Locate the cell with the specified text and output its [X, Y] center coordinate. 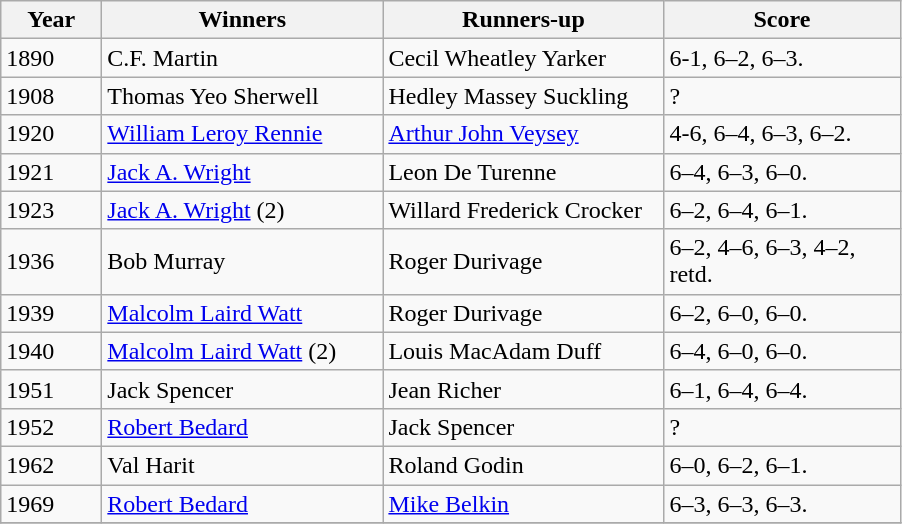
6-1, 6–2, 6–3. [782, 58]
Bob Murray [242, 262]
Malcolm Laird Watt (2) [242, 351]
C.F. Martin [242, 58]
6–4, 6–3, 6–0. [782, 172]
Cecil Wheatley Yarker [524, 58]
Jean Richer [524, 389]
William Leroy Rennie [242, 134]
Mike Belkin [524, 503]
Malcolm Laird Watt [242, 313]
1921 [52, 172]
6–4, 6–0, 6–0. [782, 351]
Leon De Turenne [524, 172]
1969 [52, 503]
6–3, 6–3, 6–3. [782, 503]
1923 [52, 210]
6–2, 4–6, 6–3, 4–2, retd. [782, 262]
1940 [52, 351]
Jack A. Wright (2) [242, 210]
1936 [52, 262]
Louis MacAdam Duff [524, 351]
Hedley Massey Suckling [524, 96]
1908 [52, 96]
6–2, 6–4, 6–1. [782, 210]
1939 [52, 313]
Willard Frederick Crocker [524, 210]
Thomas Yeo Sherwell [242, 96]
1952 [52, 427]
1920 [52, 134]
6–0, 6–2, 6–1. [782, 465]
4-6, 6–4, 6–3, 6–2. [782, 134]
Score [782, 20]
Year [52, 20]
Roland Godin [524, 465]
6–1, 6–4, 6–4. [782, 389]
1962 [52, 465]
Arthur John Veysey [524, 134]
Jack A. Wright [242, 172]
1951 [52, 389]
Runners-up [524, 20]
Val Harit [242, 465]
6–2, 6–0, 6–0. [782, 313]
1890 [52, 58]
Winners [242, 20]
